Provide the [x, y] coordinate of the cell's center where the given text is located.  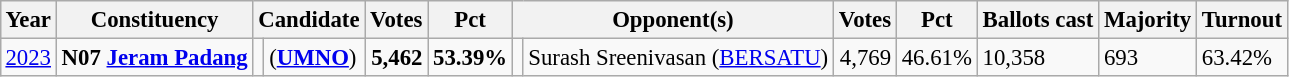
Year [28, 20]
10,358 [1038, 57]
Ballots cast [1038, 20]
693 [1148, 57]
Opponent(s) [672, 20]
N07 Jeram Padang [154, 57]
Turnout [1242, 20]
5,462 [396, 57]
63.42% [1242, 57]
46.61% [936, 57]
Surash Sreenivasan (BERSATU) [678, 57]
(UMNO) [314, 57]
4,769 [864, 57]
Constituency [154, 20]
Candidate [309, 20]
Majority [1148, 20]
53.39% [470, 57]
2023 [28, 57]
